Detect which cell encompasses the target text, then output its [x, y] center coordinate. 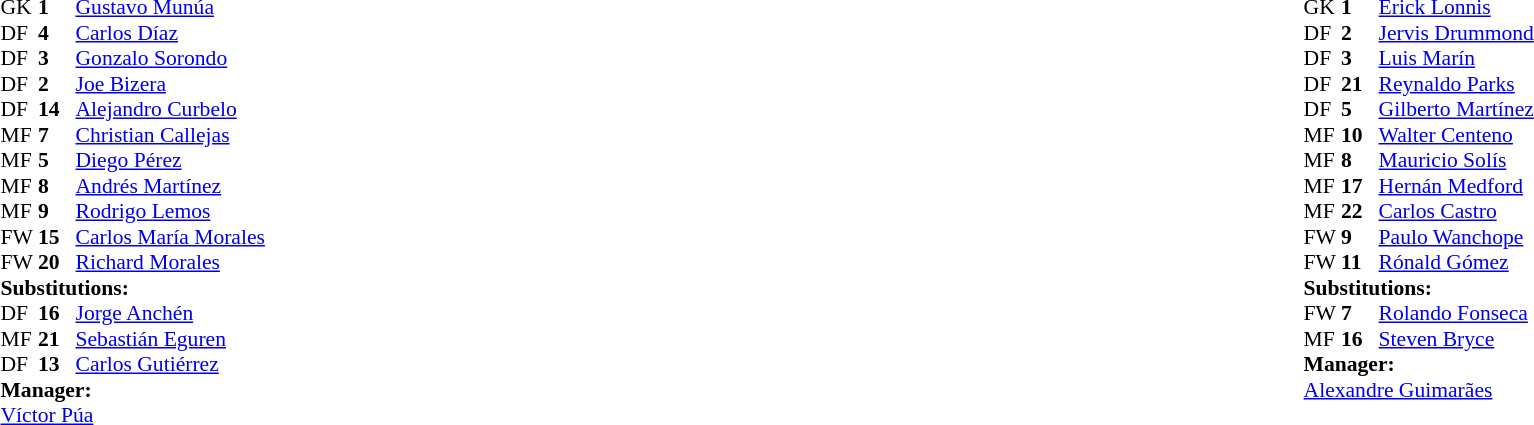
10 [1360, 135]
Walter Centeno [1456, 135]
Carlos María Morales [170, 237]
15 [57, 237]
Mauricio Solís [1456, 161]
Sebastián Eguren [170, 339]
Richard Morales [170, 263]
Alejandro Curbelo [170, 109]
Rolando Fonseca [1456, 313]
Paulo Wanchope [1456, 237]
Jorge Anchén [170, 313]
Luis Marín [1456, 59]
Carlos Gutiérrez [170, 365]
11 [1360, 263]
Gonzalo Sorondo [170, 59]
Joe Bizera [170, 84]
22 [1360, 211]
Hernán Medford [1456, 186]
13 [57, 365]
Gilberto Martínez [1456, 109]
Rodrigo Lemos [170, 211]
Carlos Díaz [170, 33]
4 [57, 33]
Rónald Gómez [1456, 263]
Christian Callejas [170, 135]
Jervis Drummond [1456, 33]
Alexandre Guimarães [1419, 390]
Reynaldo Parks [1456, 84]
17 [1360, 186]
Diego Pérez [170, 161]
14 [57, 109]
20 [57, 263]
Andrés Martínez [170, 186]
Carlos Castro [1456, 211]
Steven Bryce [1456, 339]
